Detect which cell encompasses the target text, then output its [X, Y] center coordinate. 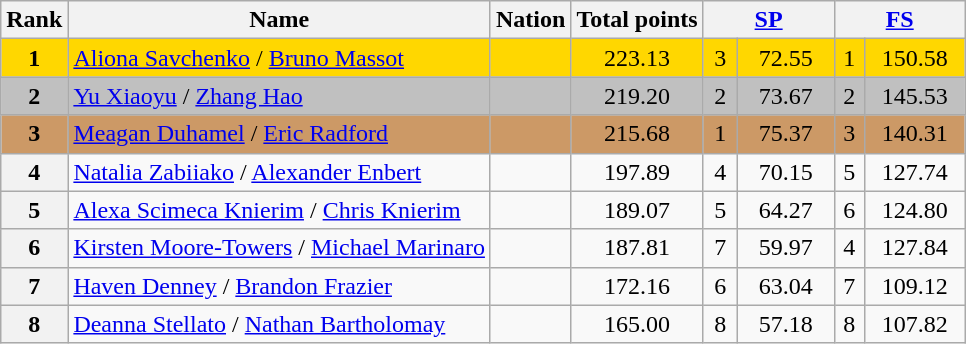
Name [280, 20]
219.20 [637, 96]
197.89 [637, 172]
70.15 [786, 172]
150.58 [914, 58]
Yu Xiaoyu / Zhang Hao [280, 96]
Deanna Stellato / Nathan Bartholomay [280, 324]
Total points [637, 20]
109.12 [914, 286]
223.13 [637, 58]
127.84 [914, 248]
72.55 [786, 58]
SP [768, 20]
215.68 [637, 134]
Aliona Savchenko / Bruno Massot [280, 58]
140.31 [914, 134]
FS [900, 20]
124.80 [914, 210]
Natalia Zabiiako / Alexander Enbert [280, 172]
Kirsten Moore-Towers / Michael Marinaro [280, 248]
Nation [530, 20]
75.37 [786, 134]
Haven Denney / Brandon Frazier [280, 286]
189.07 [637, 210]
187.81 [637, 248]
172.16 [637, 286]
165.00 [637, 324]
73.67 [786, 96]
107.82 [914, 324]
Rank [34, 20]
63.04 [786, 286]
Meagan Duhamel / Eric Radford [280, 134]
127.74 [914, 172]
57.18 [786, 324]
Alexa Scimeca Knierim / Chris Knierim [280, 210]
145.53 [914, 96]
64.27 [786, 210]
59.97 [786, 248]
